Locate the cell with the specified text and output its (x, y) center coordinate. 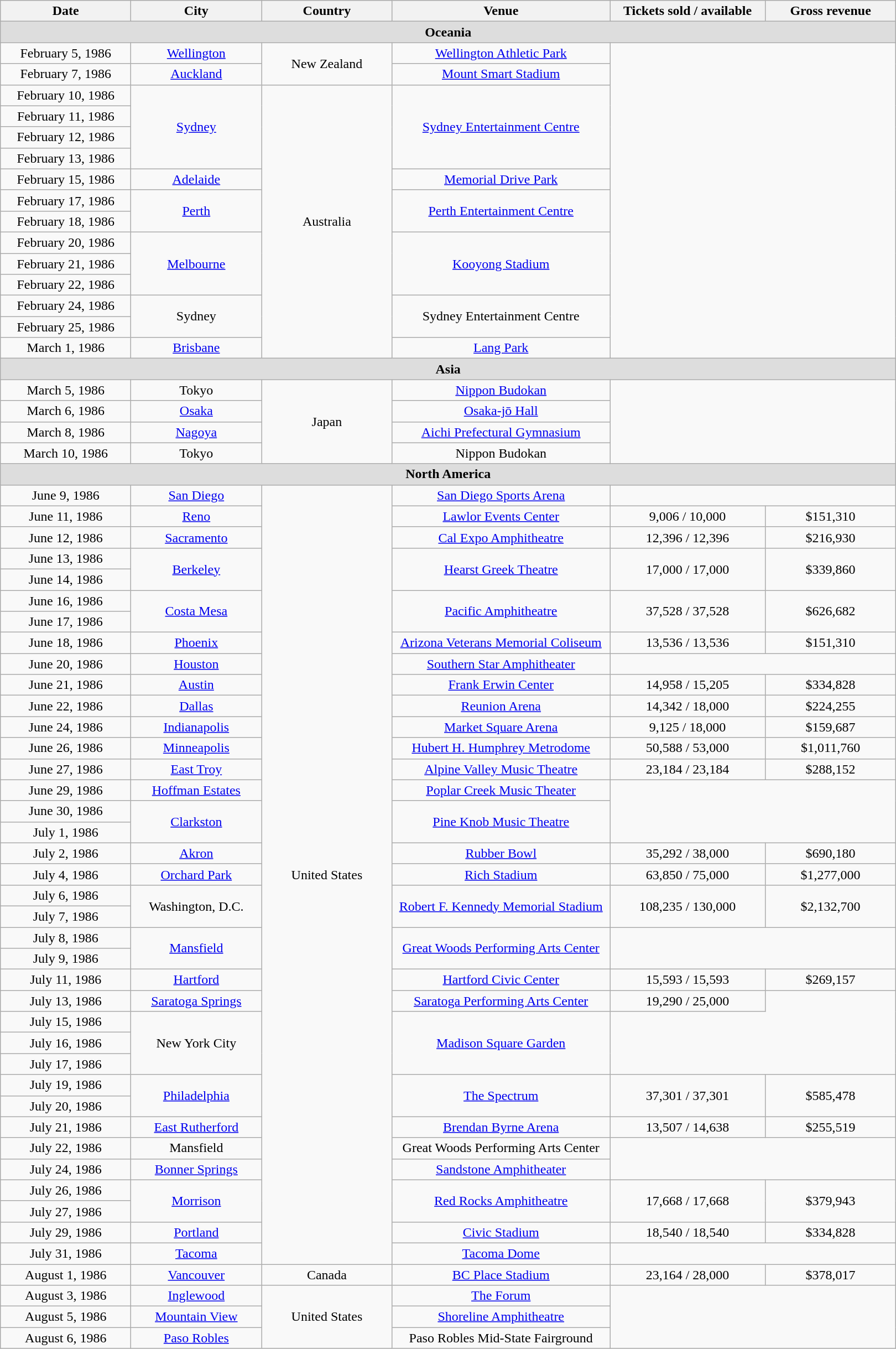
February 5, 1986 (66, 53)
$159,687 (831, 727)
Osaka-jō Hall (501, 411)
July 26, 1986 (66, 1190)
June 27, 1986 (66, 769)
Tacoma Dome (501, 1253)
Venue (501, 11)
East Rutherford (196, 1127)
Poplar Creek Music Theater (501, 790)
Rubber Bowl (501, 853)
June 18, 1986 (66, 643)
$379,943 (831, 1201)
Rich Stadium (501, 874)
Pacific Amphitheatre (501, 611)
July 21, 1986 (66, 1127)
Auckland (196, 74)
$269,157 (831, 980)
The Spectrum (501, 1096)
Perth (196, 211)
108,235 / 130,000 (687, 906)
37,528 / 37,528 (687, 611)
Paso Robles Mid-State Fairground (501, 1338)
$1,011,760 (831, 748)
Brisbane (196, 348)
35,292 / 38,000 (687, 853)
July 7, 1986 (66, 916)
Mount Smart Stadium (501, 74)
14,958 / 15,205 (687, 685)
17,000 / 17,000 (687, 569)
Sandstone Amphitheater (501, 1169)
Hoffman Estates (196, 790)
Madison Square Garden (501, 1043)
$216,930 (831, 537)
23,164 / 28,000 (687, 1274)
Sacramento (196, 537)
Brendan Byrne Arena (501, 1127)
Vancouver (196, 1274)
February 11, 1986 (66, 116)
June 22, 1986 (66, 706)
Osaka (196, 411)
East Troy (196, 769)
Houston (196, 664)
June 16, 1986 (66, 600)
February 12, 1986 (66, 137)
Minneapolis (196, 748)
$339,860 (831, 569)
June 12, 1986 (66, 537)
Clarkston (196, 822)
Phoenix (196, 643)
Indianapolis (196, 727)
Paso Robles (196, 1338)
Pine Knob Music Theatre (501, 822)
Tacoma (196, 1253)
July 4, 1986 (66, 874)
February 13, 1986 (66, 158)
Canada (327, 1274)
New York City (196, 1043)
$255,519 (831, 1127)
Date (66, 11)
July 6, 1986 (66, 895)
February 18, 1986 (66, 221)
June 21, 1986 (66, 685)
August 6, 1986 (66, 1338)
Southern Star Amphitheater (501, 664)
Oceania (448, 32)
BC Place Stadium (501, 1274)
Hubert H. Humphrey Metrodome (501, 748)
August 5, 1986 (66, 1317)
Reno (196, 516)
Wellington (196, 53)
Kooyong Stadium (501, 263)
The Forum (501, 1296)
March 6, 1986 (66, 411)
Memorial Drive Park (501, 179)
9,125 / 18,000 (687, 727)
February 10, 1986 (66, 95)
19,290 / 25,000 (687, 1001)
Reunion Arena (501, 706)
Country (327, 11)
Berkeley (196, 569)
Hearst Greek Theatre (501, 569)
July 2, 1986 (66, 853)
13,507 / 14,638 (687, 1127)
June 30, 1986 (66, 811)
$690,180 (831, 853)
Saratoga Springs (196, 1001)
Lawlor Events Center (501, 516)
June 11, 1986 (66, 516)
June 29, 1986 (66, 790)
Tickets sold / available (687, 11)
July 11, 1986 (66, 980)
City (196, 11)
February 24, 1986 (66, 306)
Shoreline Amphitheatre (501, 1317)
Austin (196, 685)
Cal Expo Amphitheatre (501, 537)
17,668 / 17,668 (687, 1201)
June 20, 1986 (66, 664)
February 25, 1986 (66, 327)
July 16, 1986 (66, 1043)
July 13, 1986 (66, 1001)
July 22, 1986 (66, 1148)
9,006 / 10,000 (687, 516)
June 26, 1986 (66, 748)
February 22, 1986 (66, 285)
August 3, 1986 (66, 1296)
$2,132,700 (831, 906)
$585,478 (831, 1096)
$626,682 (831, 611)
Melbourne (196, 263)
Costa Mesa (196, 611)
July 31, 1986 (66, 1253)
July 17, 1986 (66, 1064)
Hartford Civic Center (501, 980)
Market Square Arena (501, 727)
Adelaide (196, 179)
Australia (327, 221)
March 10, 1986 (66, 453)
Aichi Prefectural Gymnasium (501, 432)
July 27, 1986 (66, 1211)
June 24, 1986 (66, 727)
San Diego Sports Arena (501, 495)
Portland (196, 1232)
February 7, 1986 (66, 74)
Arizona Veterans Memorial Coliseum (501, 643)
$378,017 (831, 1274)
February 20, 1986 (66, 242)
Alpine Valley Music Theatre (501, 769)
Mountain View (196, 1317)
Civic Stadium (501, 1232)
Nagoya (196, 432)
Robert F. Kennedy Memorial Stadium (501, 906)
Bonner Springs (196, 1169)
June 9, 1986 (66, 495)
July 9, 1986 (66, 959)
July 20, 1986 (66, 1106)
March 1, 1986 (66, 348)
March 5, 1986 (66, 390)
Orchard Park (196, 874)
Akron (196, 853)
North America (448, 474)
12,396 / 12,396 (687, 537)
July 15, 1986 (66, 1022)
Red Rocks Amphitheatre (501, 1201)
Saratoga Performing Arts Center (501, 1001)
Perth Entertainment Centre (501, 211)
Japan (327, 422)
Philadelphia (196, 1096)
March 8, 1986 (66, 432)
Dallas (196, 706)
July 29, 1986 (66, 1232)
July 19, 1986 (66, 1085)
June 13, 1986 (66, 558)
Washington, D.C. (196, 906)
Morrison (196, 1201)
July 24, 1986 (66, 1169)
New Zealand (327, 64)
Gross revenue (831, 11)
Hartford (196, 980)
February 15, 1986 (66, 179)
18,540 / 18,540 (687, 1232)
$1,277,000 (831, 874)
15,593 / 15,593 (687, 980)
June 17, 1986 (66, 622)
50,588 / 53,000 (687, 748)
August 1, 1986 (66, 1274)
23,184 / 23,184 (687, 769)
July 1, 1986 (66, 832)
$224,255 (831, 706)
Wellington Athletic Park (501, 53)
San Diego (196, 495)
$288,152 (831, 769)
July 8, 1986 (66, 938)
14,342 / 18,000 (687, 706)
63,850 / 75,000 (687, 874)
37,301 / 37,301 (687, 1096)
Asia (448, 369)
June 14, 1986 (66, 579)
Frank Erwin Center (501, 685)
Inglewood (196, 1296)
Lang Park (501, 348)
13,536 / 13,536 (687, 643)
February 21, 1986 (66, 264)
February 17, 1986 (66, 200)
